Detect which cell encompasses the target text, then output its (X, Y) center coordinate. 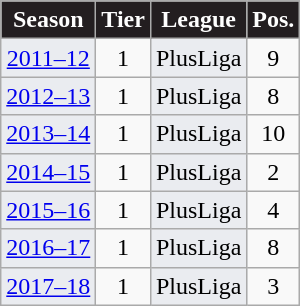
Tier (124, 20)
Pos. (274, 20)
4 (274, 210)
10 (274, 134)
2011–12 (48, 58)
League (198, 20)
3 (274, 286)
2013–14 (48, 134)
2017–18 (48, 286)
Season (48, 20)
2016–17 (48, 248)
9 (274, 58)
2014–15 (48, 172)
2015–16 (48, 210)
2012–13 (48, 96)
2 (274, 172)
